Output the (X, Y) coordinate of the center of the cell containing the given text.  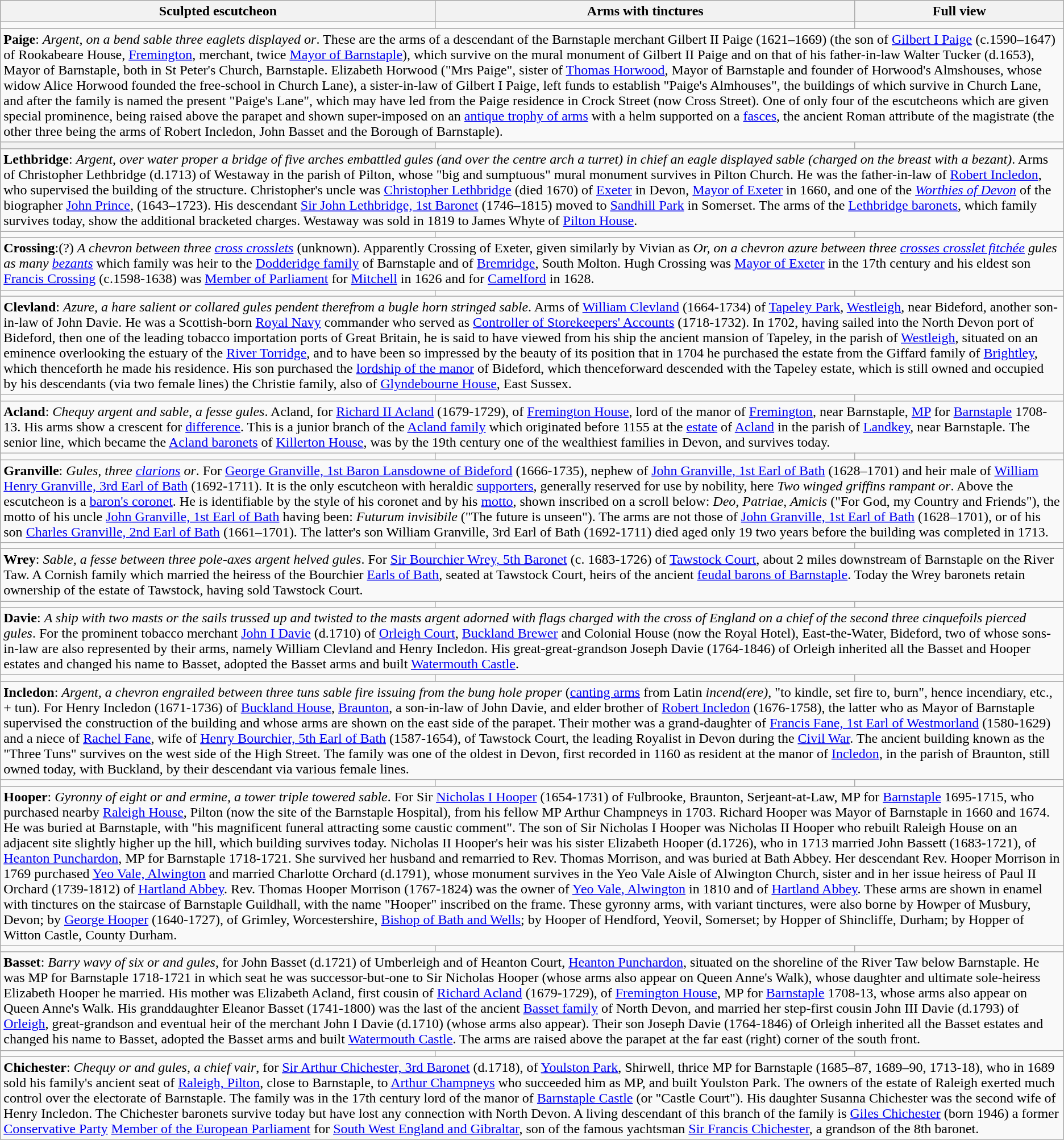
Sculpted escutcheon (218, 11)
Full view (959, 11)
Arms with tinctures (645, 11)
